Locate the cell with the specified text and output its [x, y] center coordinate. 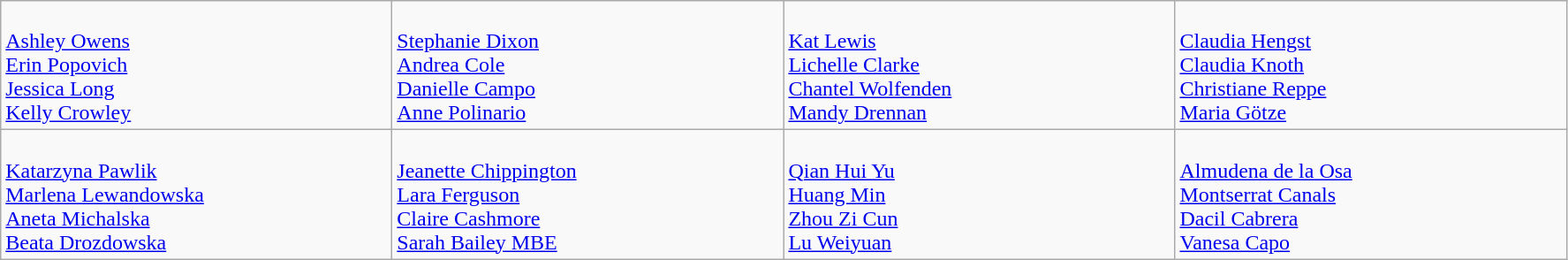
Kat LewisLichelle ClarkeChantel WolfendenMandy Drennan [979, 65]
Stephanie DixonAndrea ColeDanielle CampoAnne Polinario [588, 65]
Katarzyna PawlikMarlena LewandowskaAneta MichalskaBeata Drozdowska [196, 195]
Claudia HengstClaudia KnothChristiane ReppeMaria Götze [1371, 65]
Jeanette ChippingtonLara FergusonClaire CashmoreSarah Bailey MBE [588, 195]
Almudena de la OsaMontserrat CanalsDacil CabreraVanesa Capo [1371, 195]
Qian Hui YuHuang MinZhou Zi CunLu Weiyuan [979, 195]
Ashley OwensErin PopovichJessica LongKelly Crowley [196, 65]
